Capture the cell that displays the provided text and extract its (X, Y) central coordinate. 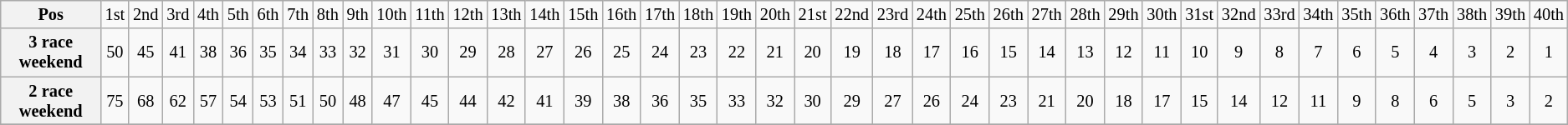
21st (813, 14)
12th (468, 14)
15th (583, 14)
16 (970, 52)
29th (1123, 14)
62 (177, 101)
3 race weekend (51, 52)
75 (115, 101)
11th (430, 14)
10 (1199, 52)
30th (1162, 14)
9th (358, 14)
22 (737, 52)
20th (775, 14)
17th (660, 14)
22nd (851, 14)
3rd (177, 14)
7 (1318, 52)
47 (391, 101)
5th (238, 14)
13th (506, 14)
53 (268, 101)
19 (851, 52)
2 race weekend (51, 101)
48 (358, 101)
39th (1510, 14)
35th (1356, 14)
19th (737, 14)
39 (583, 101)
26th (1009, 14)
40th (1549, 14)
36th (1395, 14)
18th (698, 14)
2nd (146, 14)
28th (1085, 14)
13 (1085, 52)
25th (970, 14)
1st (115, 14)
34th (1318, 14)
27th (1047, 14)
23rd (893, 14)
Pos (51, 14)
42 (506, 101)
24th (932, 14)
10th (391, 14)
34 (298, 52)
8th (328, 14)
28 (506, 52)
25 (621, 52)
1 (1549, 52)
44 (468, 101)
37th (1433, 14)
38th (1472, 14)
57 (208, 101)
7th (298, 14)
14th (544, 14)
31st (1199, 14)
32nd (1239, 14)
33rd (1279, 14)
4 (1433, 52)
51 (298, 101)
54 (238, 101)
16th (621, 14)
4th (208, 14)
68 (146, 101)
6th (268, 14)
31 (391, 52)
